Pinpoint the cell where the given text exists, returning its [x, y] midpoint coordinate. 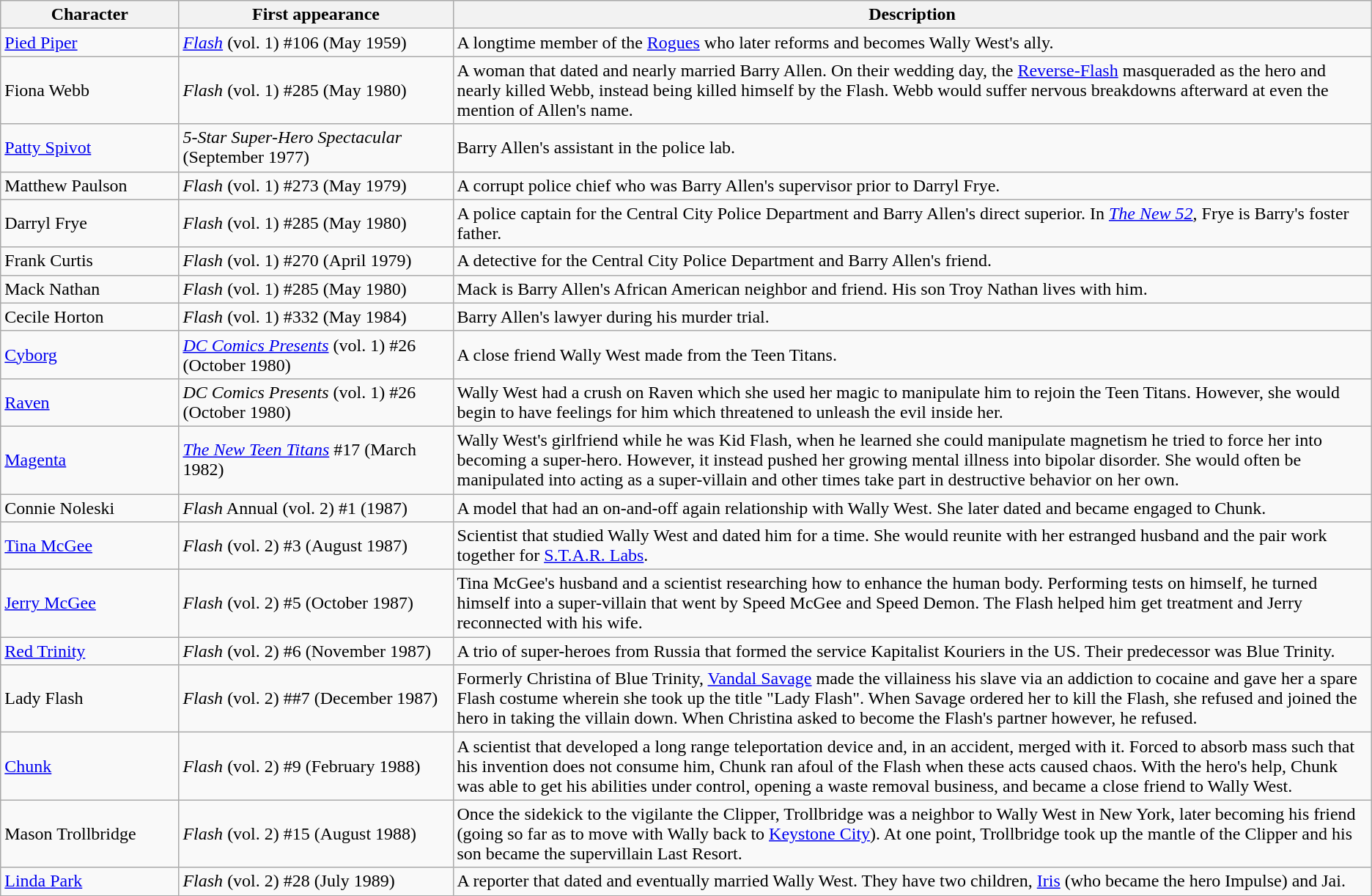
A detective for the Central City Police Department and Barry Allen's friend. [912, 261]
Mason Trollbridge [89, 834]
A corrupt police chief who was Barry Allen's supervisor prior to Darryl Frye. [912, 186]
Description [912, 15]
Flash (vol. 1) #106 (May 1959) [316, 43]
Mack is Barry Allen's African American neighbor and friend. His son Troy Nathan lives with him. [912, 289]
A close friend Wally West made from the Teen Titans. [912, 355]
5-Star Super-Hero Spectacular (September 1977) [316, 148]
Linda Park [89, 881]
Patty Spivot [89, 148]
Chunk [89, 766]
Barry Allen's lawyer during his murder trial. [912, 317]
Flash (vol. 2) ##7 (December 1987) [316, 699]
Flash (vol. 1) #270 (April 1979) [316, 261]
Cyborg [89, 355]
Flash (vol. 1) #332 (May 1984) [316, 317]
First appearance [316, 15]
Flash (vol. 2) #9 (February 1988) [316, 766]
Flash (vol. 2) #15 (August 1988) [316, 834]
Raven [89, 402]
A police captain for the Central City Police Department and Barry Allen's direct superior. In The New 52, Frye is Barry's foster father. [912, 223]
A trio of super-heroes from Russia that formed the service Kapitalist Kouriers in the US. Their predecessor was Blue Trinity. [912, 651]
Tina McGee [89, 546]
Mack Nathan [89, 289]
A model that had an on-and-off again relationship with Wally West. She later dated and became engaged to Chunk. [912, 508]
The New Teen Titans #17 (March 1982) [316, 460]
Flash (vol. 2) #6 (November 1987) [316, 651]
Magenta [89, 460]
Darryl Frye [89, 223]
Flash (vol. 2) #5 (October 1987) [316, 603]
Fiona Webb [89, 90]
Lady Flash [89, 699]
Flash (vol. 2) #3 (August 1987) [316, 546]
Pied Piper [89, 43]
Flash (vol. 1) #273 (May 1979) [316, 186]
Flash (vol. 2) #28 (July 1989) [316, 881]
A longtime member of the Rogues who later reforms and becomes Wally West's ally. [912, 43]
Barry Allen's assistant in the police lab. [912, 148]
Character [89, 15]
Red Trinity [89, 651]
Cecile Horton [89, 317]
Jerry McGee [89, 603]
A reporter that dated and eventually married Wally West. They have two children, Iris (who became the hero Impulse) and Jai. [912, 881]
Frank Curtis [89, 261]
Flash Annual (vol. 2) #1 (1987) [316, 508]
Matthew Paulson [89, 186]
Connie Noleski [89, 508]
